Locate the cell with the specified text and output its (X, Y) center coordinate. 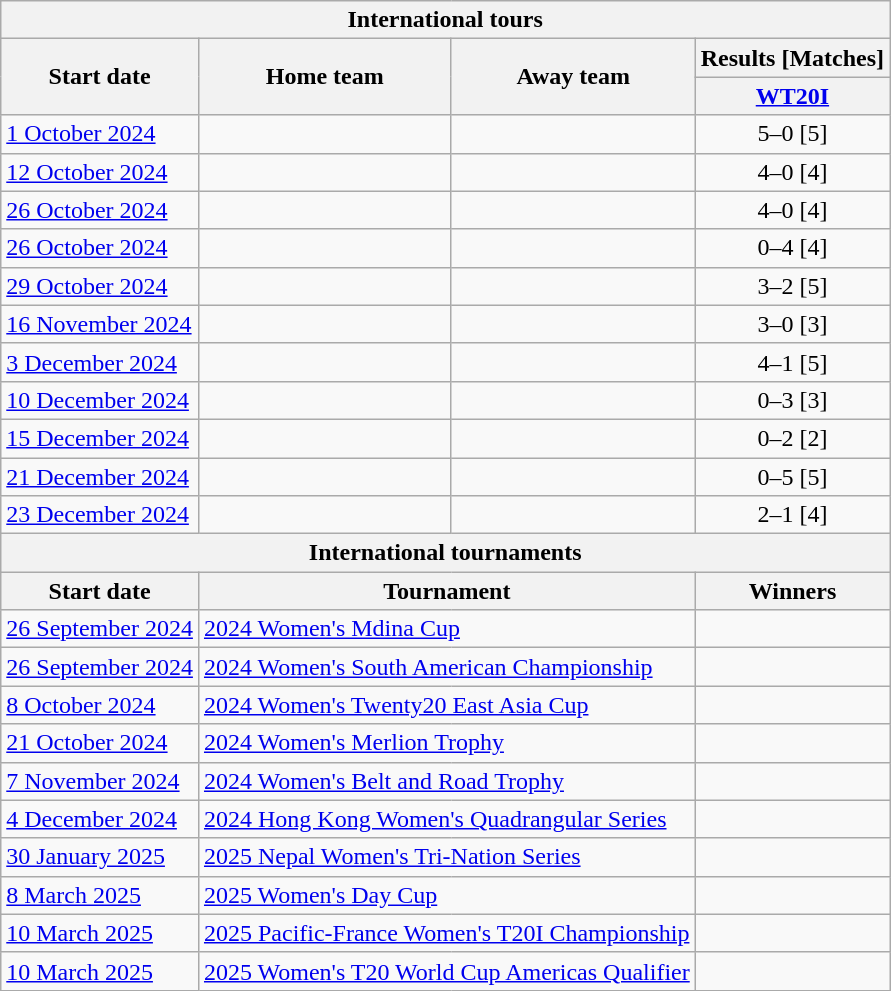
29 October 2024 (100, 286)
4–1 [5] (792, 362)
0–2 [2] (792, 438)
15 December 2024 (100, 438)
2024 Women's Merlion Trophy (446, 743)
Home team (324, 77)
30 January 2025 (100, 857)
0–4 [4] (792, 248)
2024 Women's Twenty20 East Asia Cup (446, 705)
2024 Women's South American Championship (446, 667)
International tournaments (446, 553)
3–2 [5] (792, 286)
WT20I (792, 96)
21 October 2024 (100, 743)
12 October 2024 (100, 172)
2025 Nepal Women's Tri-Nation Series (446, 857)
23 December 2024 (100, 515)
16 November 2024 (100, 324)
5–0 [5] (792, 134)
1 October 2024 (100, 134)
Tournament (446, 591)
2–1 [4] (792, 515)
8 October 2024 (100, 705)
International tours (446, 20)
3 December 2024 (100, 362)
0–3 [3] (792, 400)
21 December 2024 (100, 477)
2025 Women's T20 World Cup Americas Qualifier (446, 971)
Winners (792, 591)
2024 Hong Kong Women's Quadrangular Series (446, 819)
4 December 2024 (100, 819)
7 November 2024 (100, 781)
2024 Women's Belt and Road Trophy (446, 781)
2024 Women's Mdina Cup (446, 629)
8 March 2025 (100, 895)
0–5 [5] (792, 477)
Away team (573, 77)
2025 Women's Day Cup (446, 895)
2025 Pacific-France Women's T20I Championship (446, 933)
10 December 2024 (100, 400)
Results [Matches] (792, 58)
3–0 [3] (792, 324)
